Capture the cell that displays the provided text and extract its [X, Y] central coordinate. 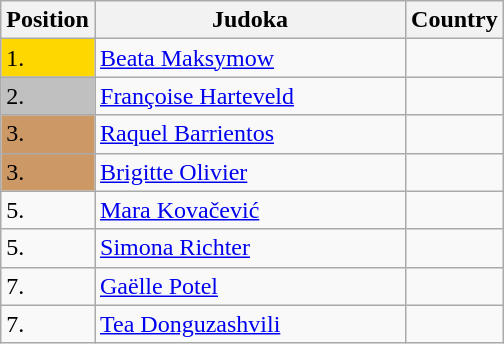
Tea Donguzashvili [250, 324]
Beata Maksymow [250, 58]
Simona Richter [250, 248]
Country [455, 20]
Position [48, 20]
Gaëlle Potel [250, 286]
Raquel Barrientos [250, 134]
Mara Kovačević [250, 210]
1. [48, 58]
2. [48, 96]
Brigitte Olivier [250, 172]
Françoise Harteveld [250, 96]
Judoka [250, 20]
